Find where the given text appears and provide that cell's center as (X, Y) coordinate. 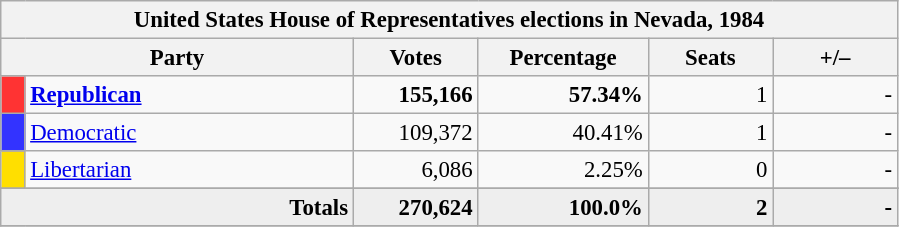
+/– (836, 58)
Votes (416, 58)
United States House of Representatives elections in Nevada, 1984 (450, 20)
Seats (710, 58)
Libertarian (189, 170)
Totals (178, 208)
2 (710, 208)
40.41% (563, 133)
Republican (189, 95)
57.34% (563, 95)
Party (178, 58)
2.25% (563, 170)
155,166 (416, 95)
270,624 (416, 208)
Percentage (563, 58)
Democratic (189, 133)
0 (710, 170)
100.0% (563, 208)
6,086 (416, 170)
109,372 (416, 133)
